Find where the given text appears and provide that cell's center as (x, y) coordinate. 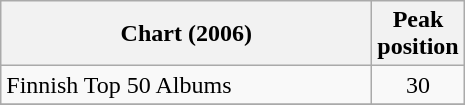
Chart (2006) (186, 34)
Peakposition (418, 34)
Finnish Top 50 Albums (186, 85)
30 (418, 85)
